Search for the cell housing the specified text and yield its (x, y) center coordinate. 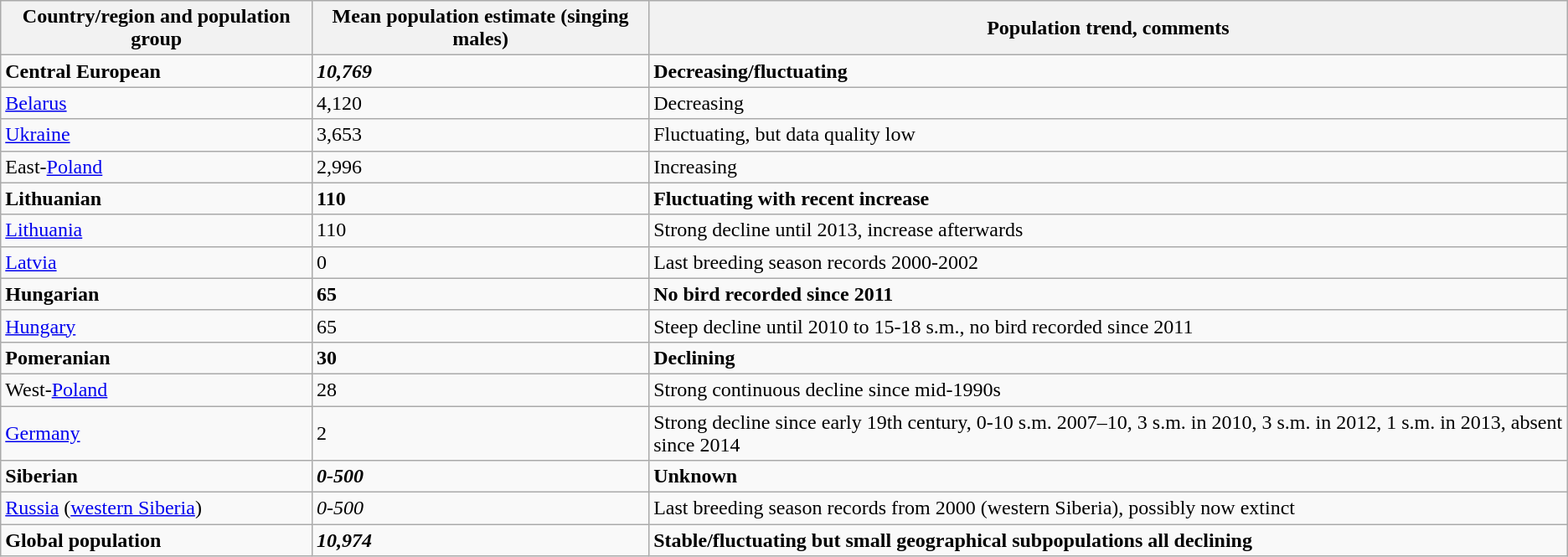
Strong decline since early 19th century, 0-10 s.m. 2007–10, 3 s.m. in 2010, 3 s.m. in 2012, 1 s.m. in 2013, absent since 2014 (1109, 432)
Increasing (1109, 167)
Stable/fluctuating but small geographical subpopulations all declining (1109, 540)
Hungarian (157, 294)
Lithuania (157, 230)
No bird recorded since 2011 (1109, 294)
Russia (western Siberia) (157, 508)
Fluctuating, but data quality low (1109, 135)
East-Poland (157, 167)
28 (481, 389)
Hungary (157, 326)
Pomeranian (157, 358)
Ukraine (157, 135)
West-Poland (157, 389)
2 (481, 432)
Strong continuous decline since mid-1990s (1109, 389)
3,653 (481, 135)
Germany (157, 432)
Mean population estimate (singing males) (481, 28)
0 (481, 262)
Decreasing/fluctuating (1109, 71)
4,120 (481, 103)
Last breeding season records from 2000 (western Siberia), possibly now extinct (1109, 508)
Country/region and population group (157, 28)
30 (481, 358)
Latvia (157, 262)
Last breeding season records 2000-2002 (1109, 262)
Unknown (1109, 477)
Declining (1109, 358)
10,974 (481, 540)
Population trend, comments (1109, 28)
Decreasing (1109, 103)
Siberian (157, 477)
Strong decline until 2013, increase afterwards (1109, 230)
Lithuanian (157, 199)
Belarus (157, 103)
Global population (157, 540)
Steep decline until 2010 to 15-18 s.m., no bird recorded since 2011 (1109, 326)
Central European (157, 71)
Fluctuating with recent increase (1109, 199)
10,769 (481, 71)
2,996 (481, 167)
